Scan for the cell matching the given text and deliver its (x, y) coordinate at center. 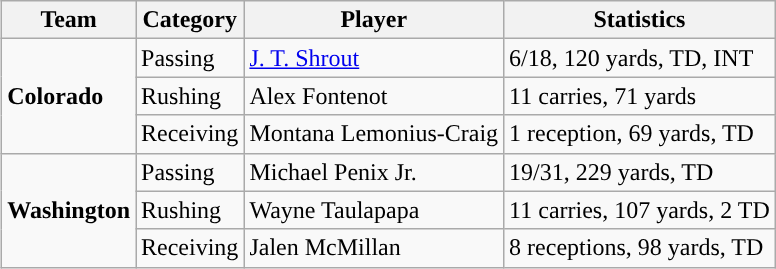
Washington (69, 210)
Category (190, 20)
8 receptions, 98 yards, TD (640, 248)
Statistics (640, 20)
Montana Lemonius-Craig (374, 134)
Michael Penix Jr. (374, 172)
11 carries, 107 yards, 2 TD (640, 210)
Player (374, 20)
Alex Fontenot (374, 96)
6/18, 120 yards, TD, INT (640, 58)
J. T. Shrout (374, 58)
Team (69, 20)
Jalen McMillan (374, 248)
11 carries, 71 yards (640, 96)
19/31, 229 yards, TD (640, 172)
Colorado (69, 96)
Wayne Taulapapa (374, 210)
1 reception, 69 yards, TD (640, 134)
